Identify which cell holds the provided text, then report its [X, Y] central coordinate. 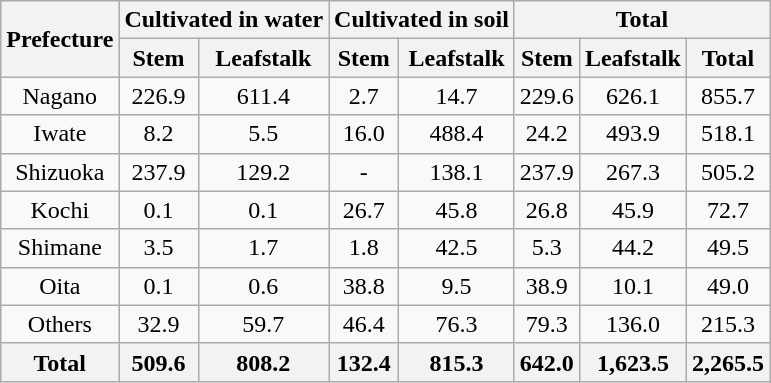
136.0 [632, 324]
5.5 [263, 134]
76.3 [457, 324]
49.0 [728, 286]
32.9 [158, 324]
5.3 [546, 248]
- [364, 172]
493.9 [632, 134]
9.5 [457, 286]
226.9 [158, 96]
488.4 [457, 134]
138.1 [457, 172]
229.6 [546, 96]
1.8 [364, 248]
611.4 [263, 96]
14.7 [457, 96]
1,623.5 [632, 362]
518.1 [728, 134]
Shizuoka [60, 172]
45.8 [457, 210]
267.3 [632, 172]
38.8 [364, 286]
2,265.5 [728, 362]
Others [60, 324]
46.4 [364, 324]
855.7 [728, 96]
8.2 [158, 134]
10.1 [632, 286]
42.5 [457, 248]
Nagano [60, 96]
Cultivated in water [224, 20]
16.0 [364, 134]
Prefecture [60, 39]
626.1 [632, 96]
3.5 [158, 248]
Kochi [60, 210]
38.9 [546, 286]
132.4 [364, 362]
26.7 [364, 210]
509.6 [158, 362]
129.2 [263, 172]
Cultivated in soil [422, 20]
Shimane [60, 248]
642.0 [546, 362]
79.3 [546, 324]
26.8 [546, 210]
815.3 [457, 362]
505.2 [728, 172]
45.9 [632, 210]
0.6 [263, 286]
44.2 [632, 248]
2.7 [364, 96]
49.5 [728, 248]
72.7 [728, 210]
24.2 [546, 134]
Iwate [60, 134]
59.7 [263, 324]
808.2 [263, 362]
1.7 [263, 248]
215.3 [728, 324]
Oita [60, 286]
